For the text-containing cell, return its midpoint in (x, y) coordinate format. 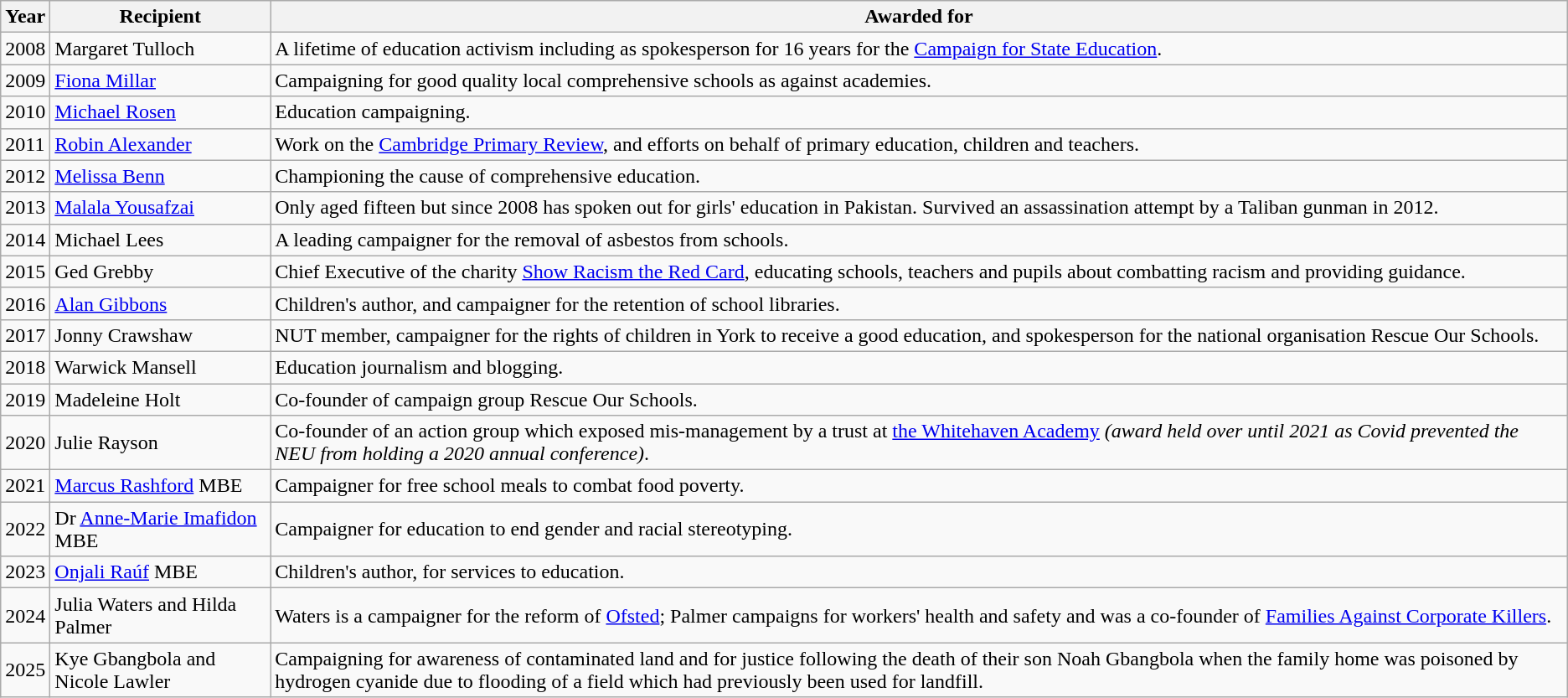
Warwick Mansell (161, 367)
Awarded for (920, 17)
A lifetime of education activism including as spokesperson for 16 years for the Campaign for State Education. (920, 49)
2010 (25, 112)
2011 (25, 144)
2016 (25, 303)
Julie Rayson (161, 442)
Work on the Cambridge Primary Review, and efforts on behalf of primary education, children and teachers. (920, 144)
Campaigning for good quality local comprehensive schools as against academies. (920, 80)
2023 (25, 572)
2022 (25, 530)
Co-founder of campaign group Rescue Our Schools. (920, 400)
2017 (25, 335)
2012 (25, 176)
Children's author, for services to education. (920, 572)
Children's author, and campaigner for the retention of school libraries. (920, 303)
2015 (25, 271)
Michael Lees (161, 240)
Marcus Rashford MBE (161, 486)
Chief Executive of the charity Show Racism the Red Card, educating schools, teachers and pupils about combatting racism and providing guidance. (920, 271)
Campaigner for free school meals to combat food poverty. (920, 486)
2025 (25, 670)
Alan Gibbons (161, 303)
Robin Alexander (161, 144)
2018 (25, 367)
2013 (25, 208)
Jonny Crawshaw (161, 335)
Margaret Tulloch (161, 49)
Fiona Millar (161, 80)
A leading campaigner for the removal of asbestos from schools. (920, 240)
Year (25, 17)
Education journalism and blogging. (920, 367)
Kye Gbangbola and Nicole Lawler (161, 670)
2020 (25, 442)
2014 (25, 240)
Madeleine Holt (161, 400)
Dr Anne-Marie Imafidon MBE (161, 530)
Melissa Benn (161, 176)
2024 (25, 615)
Education campaigning. (920, 112)
Campaigner for education to end gender and racial stereotyping. (920, 530)
Onjali Raúf MBE (161, 572)
2008 (25, 49)
Michael Rosen (161, 112)
Championing the cause of comprehensive education. (920, 176)
Recipient (161, 17)
Ged Grebby (161, 271)
2019 (25, 400)
2009 (25, 80)
Only aged fifteen but since 2008 has spoken out for girls' education in Pakistan. Survived an assassination attempt by a Taliban gunman in 2012. (920, 208)
2021 (25, 486)
Julia Waters and Hilda Palmer (161, 615)
Malala Yousafzai (161, 208)
